Search for the cell housing the specified text and yield its (X, Y) center coordinate. 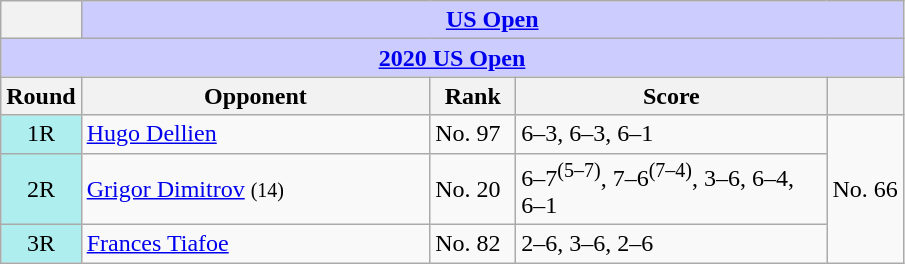
Rank (473, 96)
Hugo Dellien (256, 134)
2–6, 3–6, 2–6 (672, 244)
Grigor Dimitrov (14) (256, 189)
6–3, 6–3, 6–1 (672, 134)
No. 82 (473, 244)
2R (41, 189)
Opponent (256, 96)
No. 66 (865, 189)
No. 20 (473, 189)
No. 97 (473, 134)
US Open (492, 20)
Frances Tiafoe (256, 244)
Score (672, 96)
2020 US Open (452, 58)
3R (41, 244)
6–7(5–7), 7–6(7–4), 3–6, 6–4, 6–1 (672, 189)
Round (41, 96)
1R (41, 134)
